Determine the [X, Y] coordinate at the center of the cell enclosing the given text.  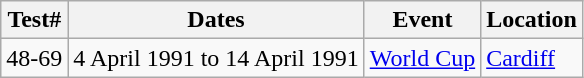
48-69 [34, 58]
Dates [216, 20]
Cardiff [532, 58]
Test# [34, 20]
Event [422, 20]
Location [532, 20]
World Cup [422, 58]
4 April 1991 to 14 April 1991 [216, 58]
